Scan for the cell matching the given text and deliver its [x, y] coordinate at center. 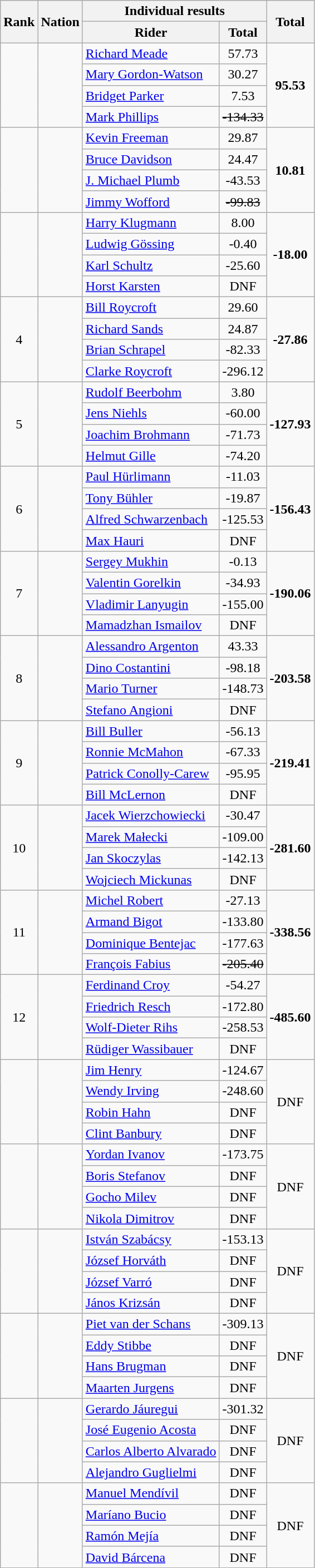
-18.00 [291, 254]
29.87 [243, 138]
-205.40 [243, 964]
-56.13 [243, 731]
Max Hauri [151, 540]
Jim Henry [151, 1070]
-155.00 [243, 604]
-74.20 [243, 456]
Helmut Gille [151, 456]
3.80 [243, 392]
Rider [151, 32]
Manuel Mendívil [151, 1493]
-60.00 [243, 413]
Yordan Ivanov [151, 1155]
Piet van der Schans [151, 1324]
Rudolf Beerbohm [151, 392]
-124.67 [243, 1070]
Clint Banbury [151, 1133]
Alejandro Guglielmi [151, 1472]
Mark Phillips [151, 117]
Alfred Schwarzenbach [151, 519]
Mamadzhan Ismailov [151, 625]
-0.40 [243, 244]
Hans Brugman [151, 1367]
François Fabius [151, 964]
-125.53 [243, 519]
-248.60 [243, 1091]
-258.53 [243, 1028]
Jimmy Wofford [151, 201]
-0.13 [243, 561]
-156.43 [291, 509]
43.33 [243, 647]
7.53 [243, 96]
-27.13 [243, 900]
Brian Schrapel [151, 350]
Friedrich Resch [151, 1007]
Joachim Brohmann [151, 435]
Vladimir Lanyugin [151, 604]
Sergey Mukhin [151, 561]
Harry Klugmann [151, 223]
Jacek Wierzchowiecki [151, 816]
Dominique Bentejac [151, 943]
-82.33 [243, 350]
-148.73 [243, 689]
-98.18 [243, 668]
-173.75 [243, 1155]
-309.13 [243, 1324]
Alessandro Argenton [151, 647]
Maarten Jurgens [151, 1388]
Karl Schultz [151, 265]
Ramón Mejía [151, 1536]
József Varró [151, 1281]
Boris Stefanov [151, 1176]
Rüdiger Wassibauer [151, 1049]
Individual results [175, 11]
Armand Bigot [151, 921]
-142.13 [243, 858]
-67.33 [243, 752]
-54.27 [243, 985]
9 [19, 763]
-485.60 [291, 1017]
Patrick Conolly-Carew [151, 773]
12 [19, 1017]
-34.93 [243, 583]
10 [19, 847]
Wendy Irving [151, 1091]
-281.60 [291, 847]
Bill McLernon [151, 795]
Paul Hürlimann [151, 477]
4 [19, 339]
-296.12 [243, 371]
-172.80 [243, 1007]
10.81 [291, 170]
-153.13 [243, 1239]
-203.58 [291, 678]
95.53 [291, 85]
Tony Bühler [151, 498]
-219.41 [291, 763]
Mario Turner [151, 689]
-134.33 [243, 117]
Wojciech Mickunas [151, 879]
-99.83 [243, 201]
José Eugenio Acosta [151, 1430]
-301.32 [243, 1409]
-25.60 [243, 265]
11 [19, 932]
Rank [19, 22]
-30.47 [243, 816]
Carlos Alberto Alvarado [151, 1451]
József Horváth [151, 1260]
Mary Gordon-Watson [151, 75]
8.00 [243, 223]
-95.95 [243, 773]
Horst Karsten [151, 287]
Jan Skoczylas [151, 858]
Bridget Parker [151, 96]
Jens Niehls [151, 413]
Wolf-Dieter Rihs [151, 1028]
29.60 [243, 308]
János Krizsán [151, 1303]
Kevin Freeman [151, 138]
24.87 [243, 329]
-127.93 [291, 424]
-43.53 [243, 180]
7 [19, 593]
Bill Buller [151, 731]
J. Michael Plumb [151, 180]
Dino Costantini [151, 668]
-19.87 [243, 498]
-177.63 [243, 943]
Marek Małecki [151, 837]
Ronnie McMahon [151, 752]
Richard Sands [151, 329]
Ferdinand Croy [151, 985]
5 [19, 424]
Robin Hahn [151, 1112]
David Bárcena [151, 1557]
-11.03 [243, 477]
Michel Robert [151, 900]
-27.86 [291, 339]
Nation [60, 22]
Ludwig Gössing [151, 244]
8 [19, 678]
Richard Meade [151, 53]
Bruce Davidson [151, 159]
57.73 [243, 53]
Clarke Roycroft [151, 371]
Maríano Bucio [151, 1515]
István Szabácsy [151, 1239]
Stefano Angioni [151, 710]
Eddy Stibbe [151, 1345]
24.47 [243, 159]
Valentin Gorelkin [151, 583]
Nikola Dimitrov [151, 1218]
30.27 [243, 75]
Gocho Milev [151, 1197]
-109.00 [243, 837]
-133.80 [243, 921]
-338.56 [291, 932]
-71.73 [243, 435]
-190.06 [291, 593]
6 [19, 509]
Bill Roycroft [151, 308]
Gerardo Jáuregui [151, 1409]
